Return the [X, Y] coordinate for the center point of the cell that contains the specified text.  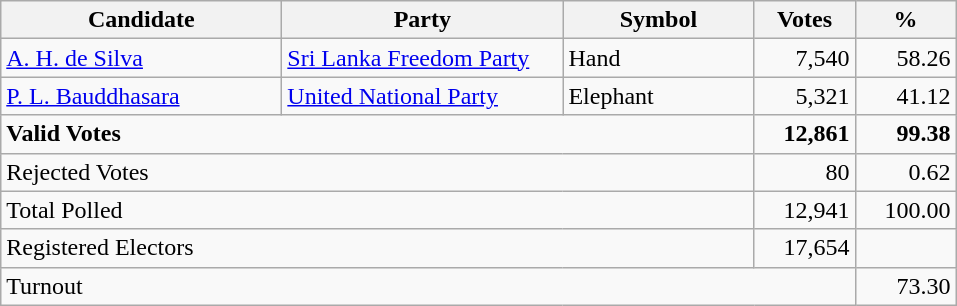
80 [804, 172]
12,861 [804, 134]
Hand [658, 58]
Total Polled [378, 210]
12,941 [804, 210]
Turnout [428, 286]
% [906, 20]
United National Party [422, 96]
Valid Votes [378, 134]
Party [422, 20]
Rejected Votes [378, 172]
P. L. Bauddhasara [142, 96]
Symbol [658, 20]
Sri Lanka Freedom Party [422, 58]
7,540 [804, 58]
41.12 [906, 96]
58.26 [906, 58]
Registered Electors [378, 248]
100.00 [906, 210]
17,654 [804, 248]
A. H. de Silva [142, 58]
Candidate [142, 20]
Votes [804, 20]
73.30 [906, 286]
0.62 [906, 172]
99.38 [906, 134]
Elephant [658, 96]
5,321 [804, 96]
